Output the (x, y) coordinate of the center of the cell containing the given text.  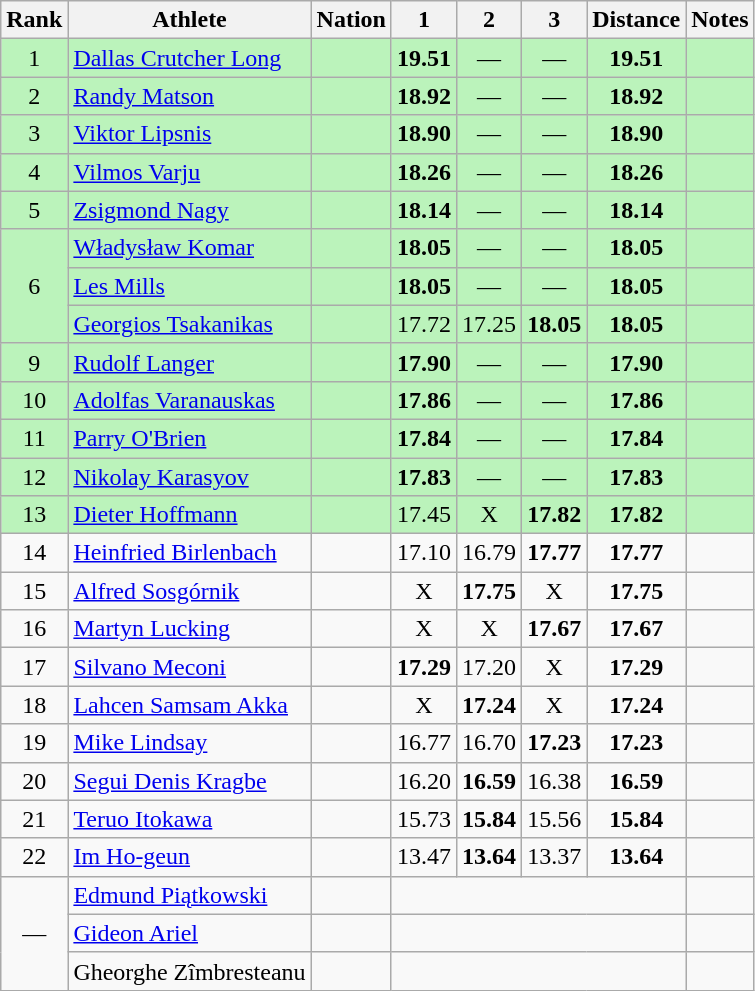
Distance (636, 20)
Notes (720, 20)
Nikolay Karasyov (190, 477)
16.77 (424, 743)
Rank (34, 20)
Randy Matson (190, 96)
Gheorghe Zîmbresteanu (190, 971)
Parry O'Brien (190, 438)
Zsigmond Nagy (190, 210)
4 (34, 172)
Dieter Hoffmann (190, 515)
Les Mills (190, 286)
Nation (351, 20)
Teruo Itokawa (190, 819)
16.79 (490, 553)
13.47 (424, 857)
Gideon Ariel (190, 933)
Mike Lindsay (190, 743)
Lahcen Samsam Akka (190, 705)
22 (34, 857)
17.10 (424, 553)
Alfred Sosgórnik (190, 591)
15 (34, 591)
15.56 (554, 819)
14 (34, 553)
13 (34, 515)
Martyn Lucking (190, 629)
Segui Denis Kragbe (190, 781)
16.20 (424, 781)
Im Ho-geun (190, 857)
17 (34, 667)
18 (34, 705)
13.37 (554, 857)
Dallas Crutcher Long (190, 58)
15.73 (424, 819)
16.70 (490, 743)
Adolfas Varanauskas (190, 400)
5 (34, 210)
Silvano Meconi (190, 667)
Władysław Komar (190, 248)
17.25 (490, 324)
Athlete (190, 20)
11 (34, 438)
17.45 (424, 515)
9 (34, 362)
Viktor Lipsnis (190, 134)
Rudolf Langer (190, 362)
Vilmos Varju (190, 172)
6 (34, 286)
12 (34, 477)
Georgios Tsakanikas (190, 324)
10 (34, 400)
20 (34, 781)
21 (34, 819)
19 (34, 743)
Heinfried Birlenbach (190, 553)
16.38 (554, 781)
Edmund Piątkowski (190, 895)
17.72 (424, 324)
16 (34, 629)
17.20 (490, 667)
